Determine the (X, Y) coordinate at the center of the cell enclosing the given text.  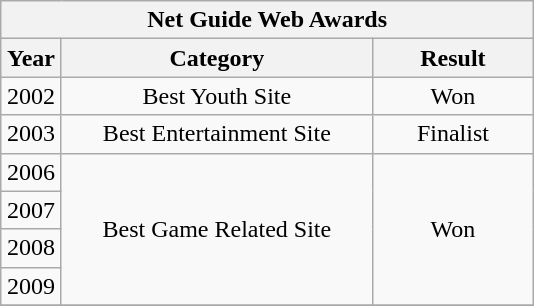
Best Entertainment Site (216, 134)
Finalist (452, 134)
2006 (32, 172)
Net Guide Web Awards (268, 20)
Best Game Related Site (216, 229)
Best Youth Site (216, 96)
2007 (32, 210)
Year (32, 58)
2009 (32, 286)
2008 (32, 248)
Category (216, 58)
2002 (32, 96)
2003 (32, 134)
Result (452, 58)
